Extract the (x, y) coordinate from the center of the cell holding the provided text.  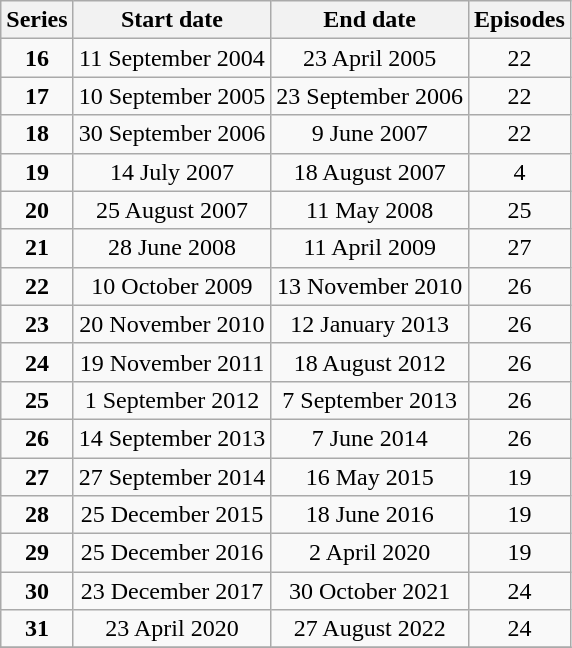
30 October 2021 (370, 591)
30 September 2006 (172, 134)
Episodes (520, 20)
27 September 2014 (172, 477)
7 June 2014 (370, 438)
20 (37, 210)
28 (37, 515)
23 April 2020 (172, 629)
End date (370, 20)
4 (520, 172)
16 May 2015 (370, 477)
14 July 2007 (172, 172)
14 September 2013 (172, 438)
23 April 2005 (370, 58)
10 September 2005 (172, 96)
28 June 2008 (172, 248)
20 November 2010 (172, 324)
9 June 2007 (370, 134)
23 December 2017 (172, 591)
27 August 2022 (370, 629)
11 September 2004 (172, 58)
19 November 2011 (172, 362)
Start date (172, 20)
17 (37, 96)
12 January 2013 (370, 324)
31 (37, 629)
25 December 2015 (172, 515)
11 May 2008 (370, 210)
7 September 2013 (370, 400)
25 August 2007 (172, 210)
29 (37, 553)
16 (37, 58)
10 October 2009 (172, 286)
1 September 2012 (172, 400)
21 (37, 248)
30 (37, 591)
Series (37, 20)
25 December 2016 (172, 553)
23 (37, 324)
11 April 2009 (370, 248)
2 April 2020 (370, 553)
18 June 2016 (370, 515)
23 September 2006 (370, 96)
18 August 2012 (370, 362)
18 (37, 134)
13 November 2010 (370, 286)
18 August 2007 (370, 172)
